Extract the (x, y) coordinate from the center of the cell holding the provided text.  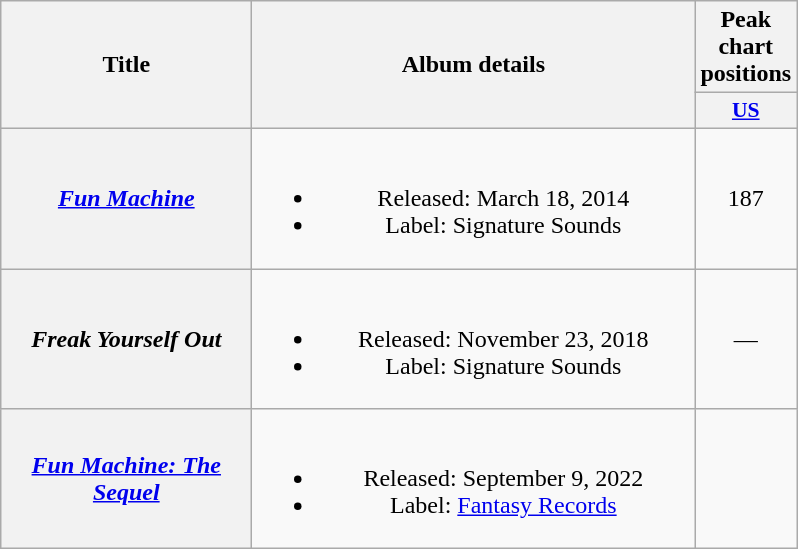
— (746, 338)
Peak chart positions (746, 47)
Released: September 9, 2022Label: Fantasy Records (474, 479)
Album details (474, 65)
Freak Yourself Out (126, 338)
187 (746, 198)
US (746, 111)
Released: March 18, 2014Label: Signature Sounds (474, 198)
Fun Machine (126, 198)
Fun Machine: The Sequel (126, 479)
Title (126, 65)
Released: November 23, 2018Label: Signature Sounds (474, 338)
